Return the (X, Y) coordinate for the center point of the cell that contains the specified text.  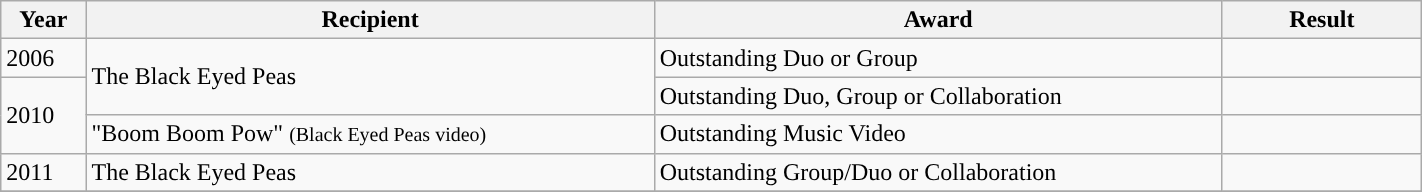
Outstanding Music Video (938, 134)
"Boom Boom Pow" (Black Eyed Peas video) (370, 134)
Outstanding Duo, Group or Collaboration (938, 96)
Outstanding Duo or Group (938, 58)
Outstanding Group/Duo or Collaboration (938, 172)
Award (938, 20)
Recipient (370, 20)
Result (1322, 20)
2006 (44, 58)
2010 (44, 115)
2011 (44, 172)
Year (44, 20)
